Find where the given text appears and provide that cell's center as (x, y) coordinate. 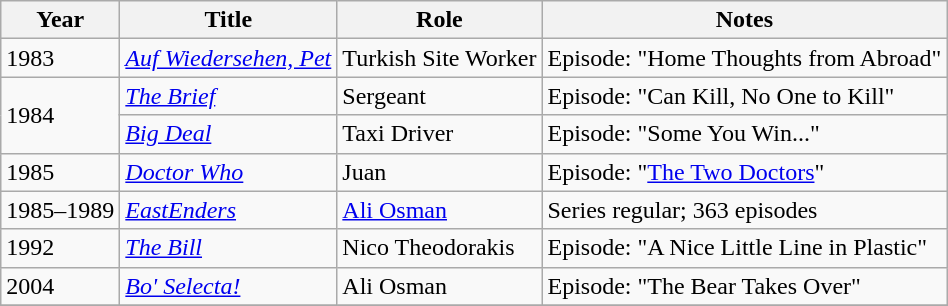
The Brief (228, 96)
Episode: "Some You Win..." (744, 134)
2004 (60, 286)
Episode: "The Two Doctors" (744, 172)
1984 (60, 115)
1985–1989 (60, 210)
Role (440, 20)
1983 (60, 58)
Doctor Who (228, 172)
Episode: "A Nice Little Line in Plastic" (744, 248)
Series regular; 363 episodes (744, 210)
Big Deal (228, 134)
Year (60, 20)
1985 (60, 172)
Notes (744, 20)
Turkish Site Worker (440, 58)
The Bill (228, 248)
Auf Wiedersehen, Pet (228, 58)
Episode: "Can Kill, No One to Kill" (744, 96)
Nico Theodorakis (440, 248)
Episode: "The Bear Takes Over" (744, 286)
Episode: "Home Thoughts from Abroad" (744, 58)
Title (228, 20)
1992 (60, 248)
Juan (440, 172)
EastEnders (228, 210)
Taxi Driver (440, 134)
Sergeant (440, 96)
Bo' Selecta! (228, 286)
